Capture the cell that displays the provided text and extract its (x, y) central coordinate. 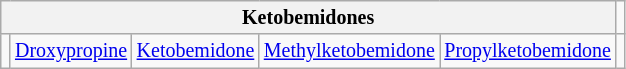
Ketobemidone (196, 52)
Ketobemidones (308, 18)
Methylketobemidone (349, 52)
Propylketobemidone (528, 52)
Droxypropine (71, 52)
